Output the [X, Y] coordinate of the center of the cell containing the given text.  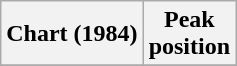
Peakposition [189, 34]
Chart (1984) [72, 34]
